Locate the cell with the specified text and output its (x, y) center coordinate. 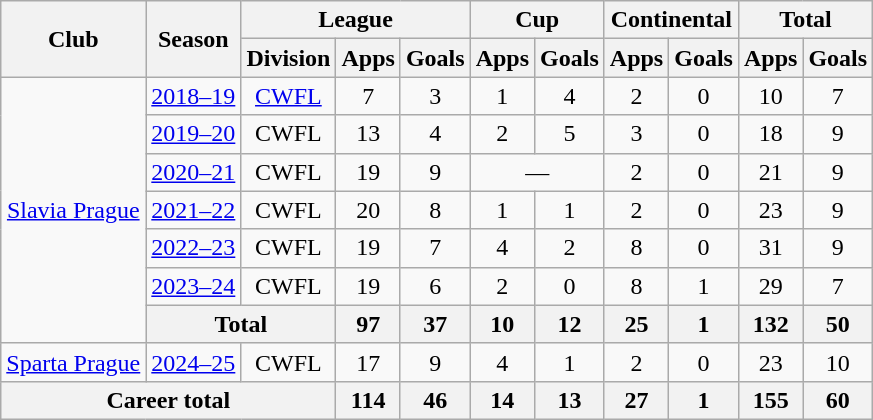
14 (502, 400)
25 (636, 324)
29 (770, 286)
37 (435, 324)
— (537, 172)
Season (194, 39)
97 (368, 324)
17 (368, 362)
2023–24 (194, 286)
Slavia Prague (74, 210)
League (356, 20)
50 (838, 324)
155 (770, 400)
Club (74, 39)
2019–20 (194, 134)
46 (435, 400)
2020–21 (194, 172)
2018–19 (194, 96)
21 (770, 172)
31 (770, 248)
Continental (671, 20)
114 (368, 400)
27 (636, 400)
12 (570, 324)
2024–25 (194, 362)
2021–22 (194, 210)
5 (570, 134)
6 (435, 286)
Career total (168, 400)
Cup (537, 20)
60 (838, 400)
2022–23 (194, 248)
Sparta Prague (74, 362)
Division (288, 58)
18 (770, 134)
132 (770, 324)
20 (368, 210)
